Provide the [x, y] coordinate of the cell's center where the given text is located.  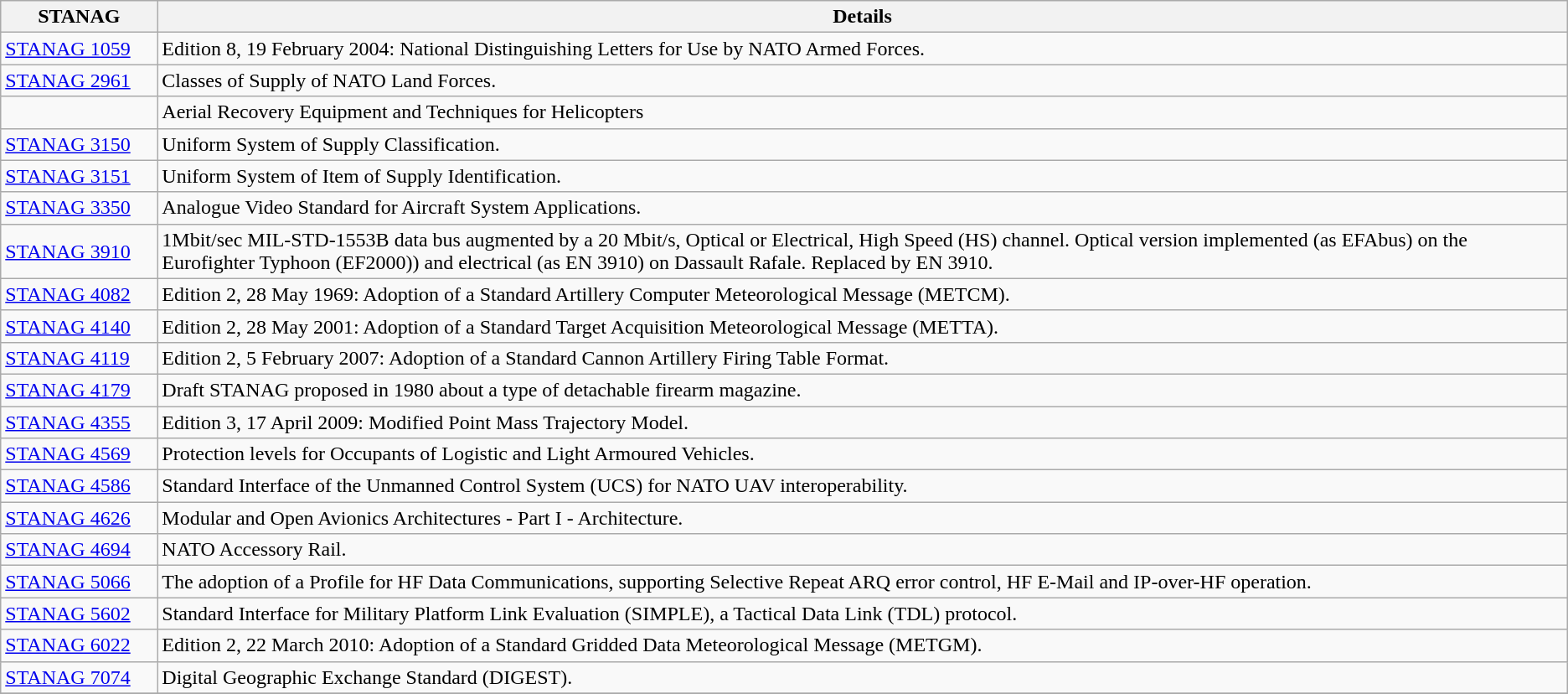
STANAG 3151 [79, 176]
STANAG 2961 [79, 80]
Modular and Open Avionics Architectures - Part I - Architecture. [863, 518]
STANAG 3150 [79, 144]
STANAG 4082 [79, 294]
The adoption of a Profile for HF Data Communications, supporting Selective Repeat ARQ error control, HF E-Mail and IP-over-HF operation. [863, 582]
STANAG 4355 [79, 422]
Aerial Recovery Equipment and Techniques for Helicopters [863, 112]
Uniform System of Supply Classification. [863, 144]
STANAG 1059 [79, 49]
Uniform System of Item of Supply Identification. [863, 176]
NATO Accessory Rail. [863, 550]
Standard Interface of the Unmanned Control System (UCS) for NATO UAV interoperability. [863, 486]
STANAG 6022 [79, 645]
STANAG 4569 [79, 454]
STANAG [79, 17]
STANAG 4694 [79, 550]
Edition 2, 5 February 2007: Adoption of a Standard Cannon Artillery Firing Table Format. [863, 358]
STANAG 4140 [79, 326]
STANAG 3910 [79, 251]
STANAG 4626 [79, 518]
Draft STANAG proposed in 1980 about a type of detachable firearm magazine. [863, 390]
Classes of Supply of NATO Land Forces. [863, 80]
Edition 2, 22 March 2010: Adoption of a Standard Gridded Data Meteorological Message (METGM). [863, 645]
STANAG 5066 [79, 582]
STANAG 7074 [79, 677]
STANAG 5602 [79, 614]
Edition 2, 28 May 1969: Adoption of a Standard Artillery Computer Meteorological Message (METCM). [863, 294]
Protection levels for Occupants of Logistic and Light Armoured Vehicles. [863, 454]
STANAG 4119 [79, 358]
Edition 2, 28 May 2001: Adoption of a Standard Target Acquisition Meteorological Message (METTA). [863, 326]
Details [863, 17]
Edition 8, 19 February 2004: National Distinguishing Letters for Use by NATO Armed Forces. [863, 49]
STANAG 4586 [79, 486]
Standard Interface for Military Platform Link Evaluation (SIMPLE), a Tactical Data Link (TDL) protocol. [863, 614]
Edition 3, 17 April 2009: Modified Point Mass Trajectory Model. [863, 422]
STANAG 3350 [79, 208]
STANAG 4179 [79, 390]
Digital Geographic Exchange Standard (DIGEST). [863, 677]
Analogue Video Standard for Aircraft System Applications. [863, 208]
